Extract the (X, Y) coordinate from the center of the cell holding the provided text.  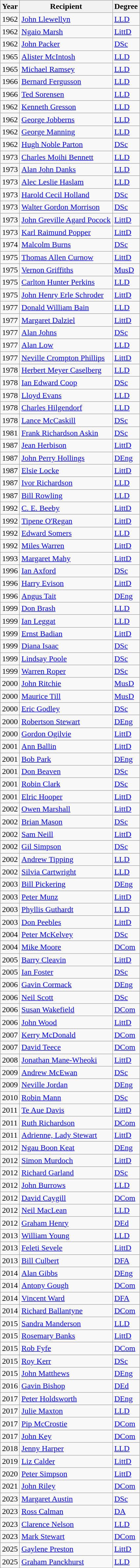
Silvia Cartwright (66, 872)
Jean Herbison (66, 445)
Owen Marshall (66, 809)
Alan John Danks (66, 170)
Susan Wakefield (66, 1010)
2019 (10, 1461)
Neil Scott (66, 997)
Degree (126, 7)
Liz Calder (66, 1461)
Alan Low (66, 345)
Lance McCaskill (66, 420)
Eric Godley (66, 709)
Recipient (66, 7)
Richard Garland (66, 1173)
Phyllis Guthardt (66, 909)
Alan Gibbs (66, 1273)
George Manning (66, 132)
Bill Rowling (66, 496)
Graham Panckhurst (66, 1561)
Frank Richardson Askin (66, 433)
Tipene O'Regan (66, 521)
Ian Leggat (66, 621)
Brian Mason (66, 822)
Peter Simpson (66, 1474)
Alan Johns (66, 332)
William Young (66, 1236)
Richard Ballantyne (66, 1311)
Gordon Ogilvie (66, 734)
Ian Edward Coop (66, 383)
Alister McIntosh (66, 57)
2010 (10, 1098)
Andrew McEwan (66, 1072)
Malcolm Burns (66, 245)
1981 (10, 433)
Harold Cecil Holland (66, 195)
Don Beaven (66, 772)
Walter Gordon Morrison (66, 207)
Karl Raimund Popper (66, 232)
Diana Isaac (66, 646)
Peter Holdsworth (66, 1399)
Edward Somers (66, 533)
John Perry Hollings (66, 458)
Warren Roper (66, 671)
Neil MacLean (66, 1211)
Robin Clark (66, 784)
Vincent Ward (66, 1298)
Donald William Bain (66, 307)
John Riley (66, 1486)
Carlton Hunter Perkins (66, 282)
Bob Park (66, 759)
Clarence Nelson (66, 1524)
Don Brash (66, 609)
Gil Simpson (66, 847)
John Greville Agard Pocock (66, 220)
Neville Jordan (66, 1085)
Sam Neill (66, 834)
Robertson Stewart (66, 721)
Ross Calman (66, 1511)
Ernst Badian (66, 634)
Ivor Richardson (66, 483)
Antony Gough (66, 1286)
Herbert Meyer Caselberg (66, 370)
Ian Foster (66, 972)
2020 (10, 1474)
John Llewellyn (66, 19)
Elric Hooper (66, 797)
Margaret Dalziel (66, 320)
Thomas Allen Curnow (66, 257)
Adrienne, Lady Stewart (66, 1135)
Gavin Cormack (66, 985)
2008 (10, 1060)
Miles Warren (66, 546)
Bernard Fergusson (66, 82)
Charles Hilgendorf (66, 408)
Peter McKelvey (66, 934)
Margaret Austin (66, 1499)
David Caygill (66, 1198)
Sandra Manderson (66, 1323)
Kerry McDonald (66, 1035)
Bill Culbert (66, 1261)
2021 (10, 1486)
John Matthews (66, 1374)
John Wood (66, 1022)
Ruth Richardson (66, 1123)
Bill Pickering (66, 884)
Barry Cleavin (66, 960)
Lindsay Poole (66, 659)
Jenny Harper (66, 1449)
Gavin Bishop (66, 1386)
Kenneth Gresson (66, 107)
Robin Mann (66, 1098)
Rosemary Banks (66, 1336)
Neville Crompton Phillips (66, 357)
Peter Munz (66, 897)
DA (126, 1511)
Harry Evison (66, 584)
Ngaio Marsh (66, 32)
Ann Ballin (66, 746)
Pip McCrostie (66, 1424)
John Burrows (66, 1185)
John Ritchie (66, 684)
Year (10, 7)
Julie Maxton (66, 1411)
Simon Murdoch (66, 1160)
Ngau Boon Keat (66, 1148)
C. E. Beeby (66, 508)
Feleti Sevele (66, 1248)
1974 (10, 245)
John Henry Erle Schroder (66, 295)
1993 (10, 558)
Andrew Tipping (66, 859)
Ted Sorensen (66, 94)
Hugh Noble Parton (66, 144)
Margaret Mahy (66, 558)
Te Aue Davis (66, 1110)
Lloyd Evans (66, 395)
John Packer (66, 44)
2018 (10, 1449)
Jonathan Mane-Wheoki (66, 1060)
Vernon Griffiths (66, 270)
Ian Axford (66, 571)
Gaylene Preston (66, 1549)
Angus Tait (66, 596)
David Teece (66, 1047)
Rob Fyfe (66, 1348)
Charles Moihi Bennett (66, 157)
Michael Ramsey (66, 69)
Graham Henry (66, 1223)
Mark Stewart (66, 1536)
Don Peebles (66, 922)
2016 (10, 1386)
Maurice Till (66, 696)
John Key (66, 1436)
George Jobberns (66, 119)
Mike Moore (66, 947)
Roy Kerr (66, 1361)
Elsie Locke (66, 470)
Alec Leslie Haslam (66, 182)
